From the cell containing the given text, extract its center point as (x, y) coordinate. 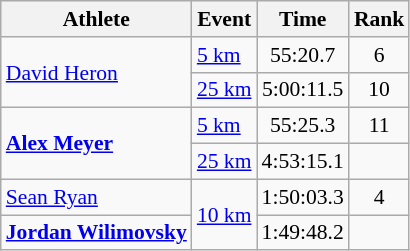
6 (380, 55)
Athlete (96, 19)
55:25.3 (303, 126)
10 km (224, 214)
Event (224, 19)
David Heron (96, 72)
1:49:48.2 (303, 233)
Rank (380, 19)
4 (380, 197)
Jordan Wilimovsky (96, 233)
Sean Ryan (96, 197)
Alex Meyer (96, 144)
55:20.7 (303, 55)
1:50:03.3 (303, 197)
11 (380, 126)
4:53:15.1 (303, 162)
Time (303, 19)
5:00:11.5 (303, 90)
10 (380, 90)
